Return [X, Y] of the center of cell containing provided text 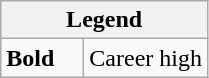
Career high [146, 58]
Bold [42, 58]
Legend [104, 20]
